From the cell containing the given text, extract its center point as [X, Y] coordinate. 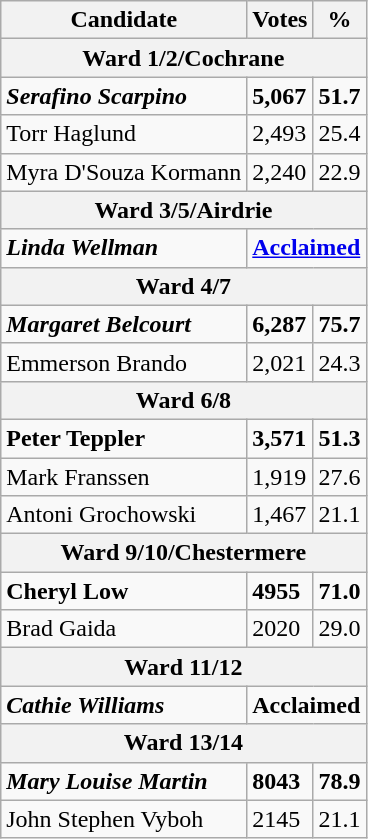
75.7 [340, 324]
2,493 [280, 134]
Serafino Scarpino [124, 96]
Ward 1/2/Cochrane [184, 58]
6,287 [280, 324]
3,571 [280, 438]
Myra D'Souza Kormann [124, 172]
2,021 [280, 362]
1,467 [280, 515]
Ward 9/10/Chestermere [184, 553]
2020 [280, 629]
Margaret Belcourt [124, 324]
24.3 [340, 362]
Votes [280, 20]
Antoni Grochowski [124, 515]
Linda Wellman [124, 248]
% [340, 20]
Ward 3/5/Airdrie [184, 210]
Mary Louise Martin [124, 781]
Cathie Williams [124, 705]
Torr Haglund [124, 134]
Ward 13/14 [184, 743]
Peter Teppler [124, 438]
John Stephen Vyboh [124, 819]
Cheryl Low [124, 591]
2,240 [280, 172]
1,919 [280, 477]
71.0 [340, 591]
51.7 [340, 96]
Mark Franssen [124, 477]
2145 [280, 819]
Ward 11/12 [184, 667]
5,067 [280, 96]
4955 [280, 591]
78.9 [340, 781]
22.9 [340, 172]
25.4 [340, 134]
Ward 6/8 [184, 400]
27.6 [340, 477]
Brad Gaida [124, 629]
Ward 4/7 [184, 286]
Candidate [124, 20]
51.3 [340, 438]
29.0 [340, 629]
8043 [280, 781]
Emmerson Brando [124, 362]
